Output the (X, Y) coordinate of the center of the cell containing the given text.  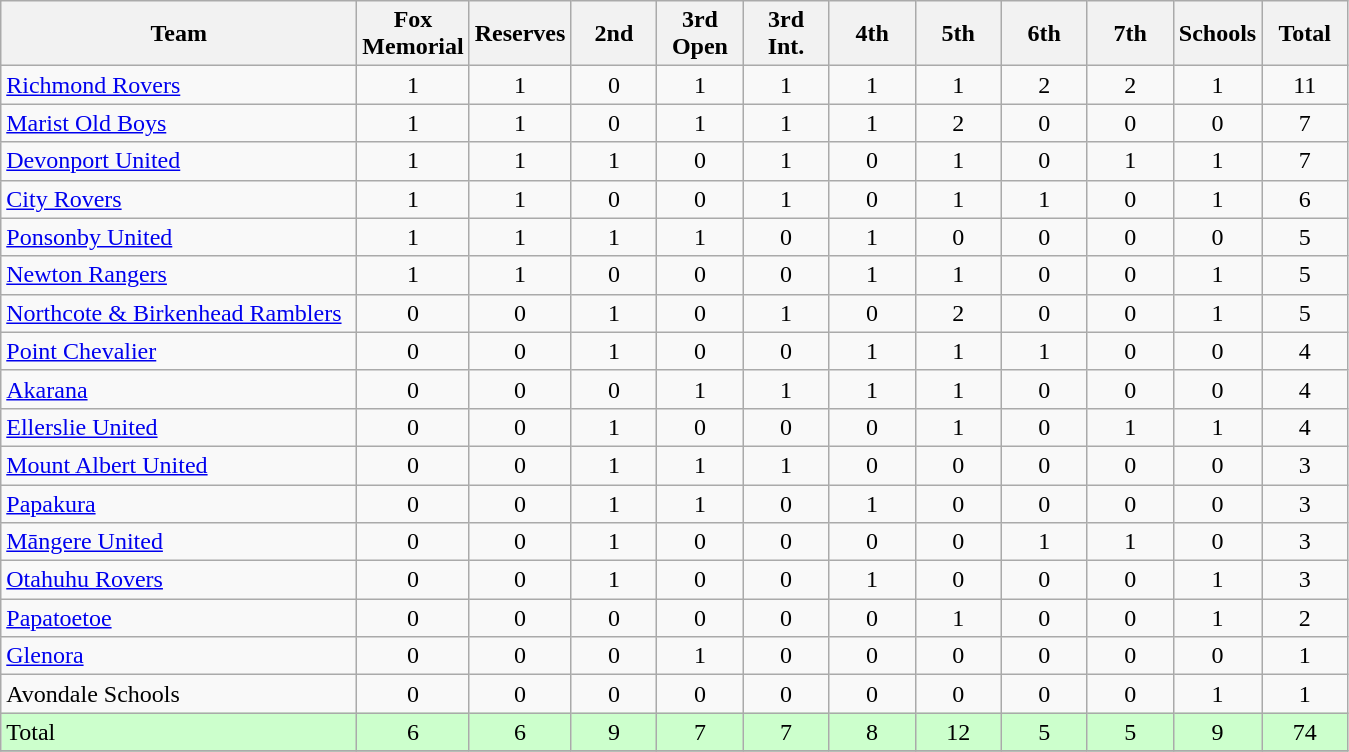
Otahuhu Rovers (179, 580)
Ponsonby United (179, 237)
4th (872, 34)
Papakura (179, 503)
11 (1305, 85)
Avondale Schools (179, 694)
Mount Albert United (179, 465)
Marist Old Boys (179, 123)
3rd Int. (786, 34)
Schools (1217, 34)
Newton Rangers (179, 275)
8 (872, 732)
Richmond Rovers (179, 85)
Māngere United (179, 542)
3rd Open (700, 34)
12 (958, 732)
Northcote & Birkenhead Ramblers (179, 313)
Akarana (179, 389)
Ellerslie United (179, 427)
City Rovers (179, 199)
Papatoetoe (179, 618)
Fox Memorial (413, 34)
Glenora (179, 656)
Reserves (520, 34)
2nd (614, 34)
Devonport United (179, 161)
Team (179, 34)
7th (1130, 34)
5th (958, 34)
74 (1305, 732)
6th (1044, 34)
Point Chevalier (179, 351)
